Return the (X, Y) coordinate for the center point of the cell that contains the specified text.  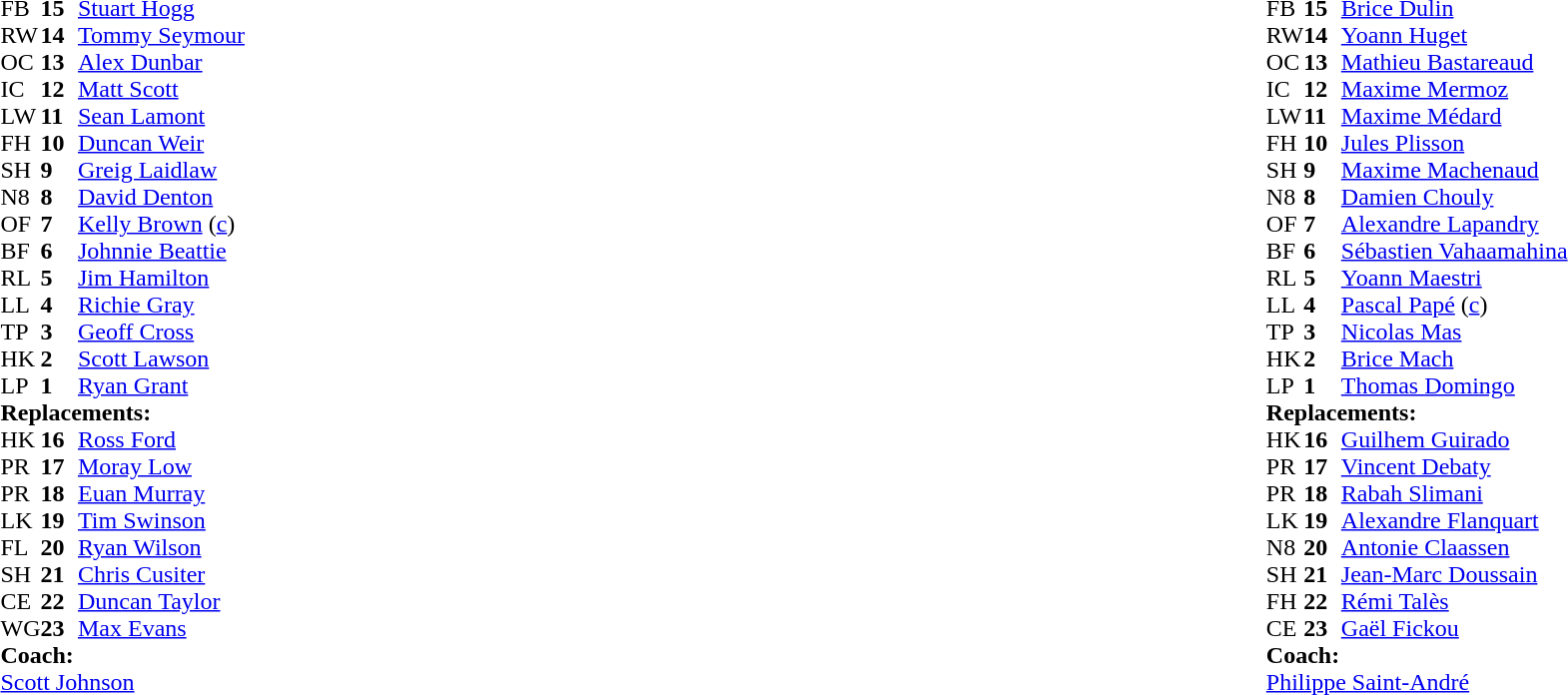
Max Evans (162, 629)
Kelly Brown (c) (162, 224)
Moray Low (162, 467)
Jules Plisson (1454, 144)
Chris Cusiter (162, 575)
Yoann Maestri (1454, 278)
Alex Dunbar (162, 62)
Brice Mach (1454, 359)
Alexandre Flanquart (1454, 521)
Jim Hamilton (162, 278)
Mathieu Bastareaud (1454, 62)
Maxime Mermoz (1454, 90)
Damien Chouly (1454, 198)
Sébastien Vahaamahina (1454, 252)
Thomas Domingo (1454, 385)
Alexandre Lapandry (1454, 224)
Maxime Médard (1454, 116)
Jean-Marc Doussain (1454, 575)
Rémi Talès (1454, 601)
Duncan Weir (162, 144)
Matt Scott (162, 90)
Euan Murray (162, 493)
Antonie Claassen (1454, 547)
Pascal Papé (c) (1454, 306)
David Denton (162, 198)
Rabah Slimani (1454, 493)
Sean Lamont (162, 116)
Gaël Fickou (1454, 629)
Richie Gray (162, 306)
Ryan Wilson (162, 547)
Duncan Taylor (162, 601)
Nicolas Mas (1454, 332)
Johnnie Beattie (162, 252)
Ross Ford (162, 439)
Geoff Cross (162, 332)
Yoann Huget (1454, 36)
FL (20, 547)
Maxime Machenaud (1454, 170)
Vincent Debaty (1454, 467)
Guilhem Guirado (1454, 439)
Greig Laidlaw (162, 170)
Tim Swinson (162, 521)
Tommy Seymour (162, 36)
Ryan Grant (162, 385)
Scott Lawson (162, 359)
WG (20, 629)
